Capture the cell that displays the provided text and extract its (x, y) central coordinate. 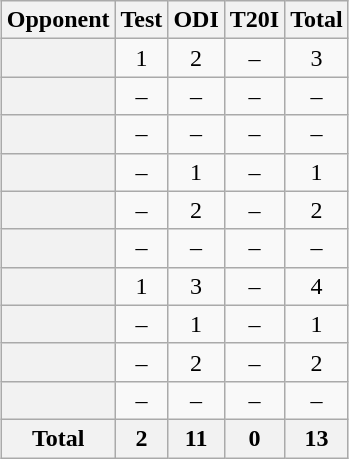
Test (142, 20)
Opponent (58, 20)
11 (196, 438)
0 (254, 438)
4 (317, 286)
13 (317, 438)
ODI (196, 20)
T20I (254, 20)
